For the text-containing cell, return its midpoint in (x, y) coordinate format. 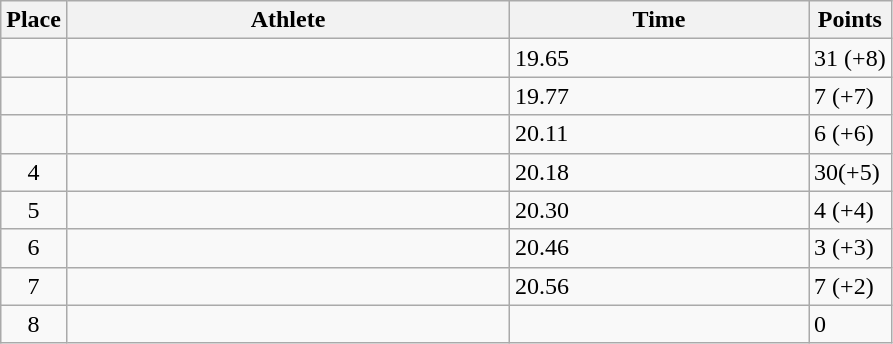
20.56 (660, 286)
19.65 (660, 58)
Time (660, 20)
20.11 (660, 134)
19.77 (660, 96)
4 (34, 172)
20.46 (660, 248)
Place (34, 20)
8 (34, 324)
4 (+4) (850, 210)
7 (34, 286)
7 (+2) (850, 286)
30(+5) (850, 172)
Points (850, 20)
Athlete (288, 20)
6 (+6) (850, 134)
0 (850, 324)
20.30 (660, 210)
3 (+3) (850, 248)
7 (+7) (850, 96)
5 (34, 210)
31 (+8) (850, 58)
6 (34, 248)
20.18 (660, 172)
